Return the (X, Y) coordinate for the center point of the cell that contains the specified text.  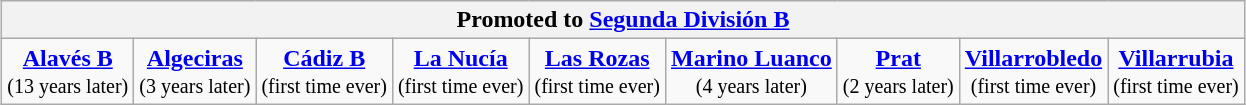
Cádiz B(first time ever) (324, 72)
Promoted to Segunda División B (623, 20)
Alavés B(13 years later) (68, 72)
Villarrobledo(first time ever) (1033, 72)
La Nucía(first time ever) (460, 72)
Prat(2 years later) (898, 72)
Marino Luanco(4 years later) (751, 72)
Algeciras(3 years later) (195, 72)
Villarrubia(first time ever) (1176, 72)
Las Rozas(first time ever) (598, 72)
